Identify which cell holds the provided text, then report its [x, y] central coordinate. 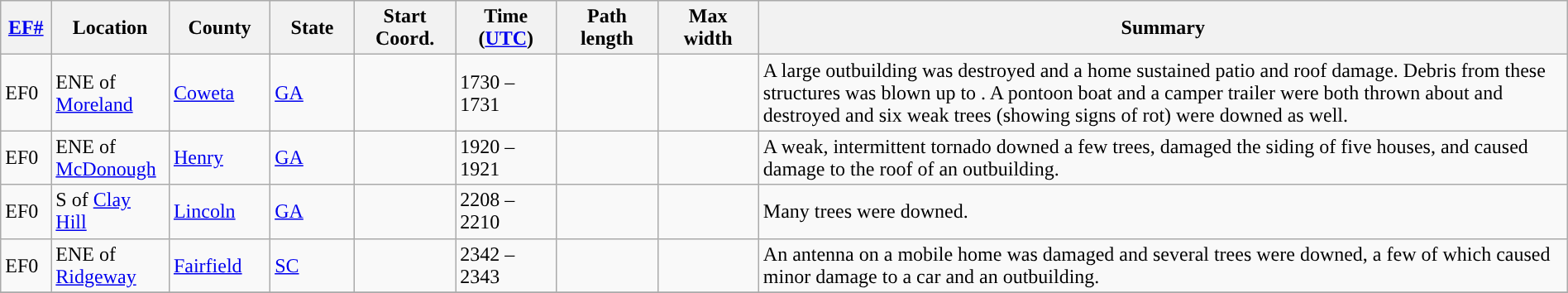
ENE of McDonough [111, 157]
2342 – 2343 [506, 265]
Start Coord. [404, 28]
An antenna on a mobile home was damaged and several trees were downed, a few of which caused minor damage to a car and an outbuilding. [1163, 265]
Lincoln [219, 212]
Many trees were downed. [1163, 212]
EF# [26, 28]
1920 – 1921 [506, 157]
SC [313, 265]
2208 – 2210 [506, 212]
County [219, 28]
Time (UTC) [506, 28]
Location [111, 28]
Henry [219, 157]
S of Clay Hill [111, 212]
ENE of Moreland [111, 93]
Path length [607, 28]
Max width [708, 28]
State [313, 28]
A weak, intermittent tornado downed a few trees, damaged the siding of five houses, and caused damage to the roof of an outbuilding. [1163, 157]
Fairfield [219, 265]
1730 – 1731 [506, 93]
ENE of Ridgeway [111, 265]
Summary [1163, 28]
Coweta [219, 93]
